From the cell containing the given text, extract its center point as (X, Y) coordinate. 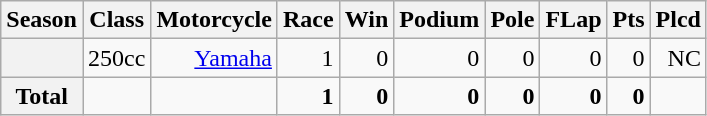
Class (116, 20)
Plcd (678, 20)
Total (42, 96)
FLap (574, 20)
Yamaha (214, 58)
Pts (628, 20)
250cc (116, 58)
Race (308, 20)
Podium (440, 20)
Win (366, 20)
Pole (512, 20)
NC (678, 58)
Season (42, 20)
Motorcycle (214, 20)
